Locate the cell with the specified text and output its [X, Y] center coordinate. 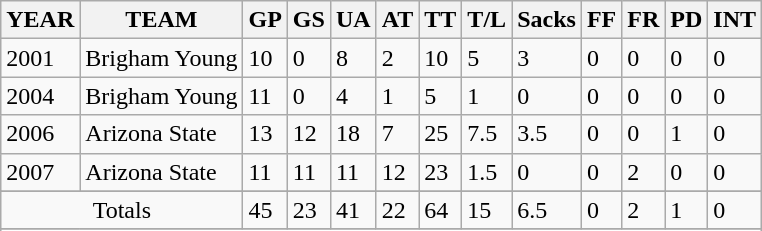
TT [440, 20]
7.5 [487, 134]
64 [440, 210]
FF [601, 20]
GP [265, 20]
45 [265, 210]
41 [353, 210]
2006 [40, 134]
18 [353, 134]
2004 [40, 96]
GS [308, 20]
8 [353, 58]
UA [353, 20]
AT [398, 20]
3 [547, 58]
PD [686, 20]
25 [440, 134]
2001 [40, 58]
Totals [122, 210]
YEAR [40, 20]
2007 [40, 172]
7 [398, 134]
15 [487, 210]
4 [353, 96]
6.5 [547, 210]
22 [398, 210]
T/L [487, 20]
13 [265, 134]
3.5 [547, 134]
1.5 [487, 172]
INT [735, 20]
TEAM [162, 20]
Sacks [547, 20]
FR [644, 20]
